Search for the cell housing the specified text and yield its [X, Y] center coordinate. 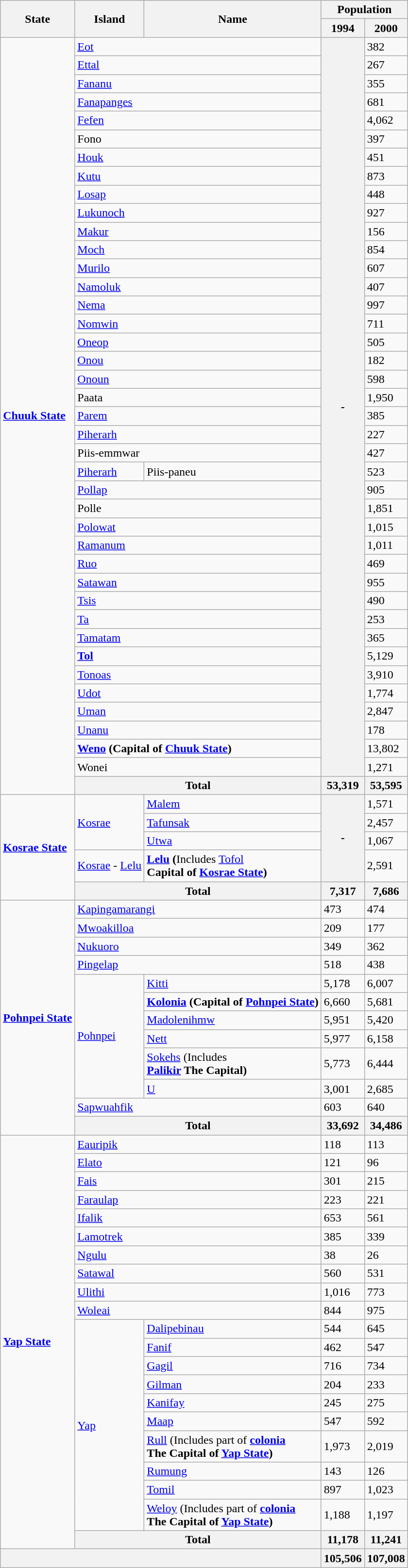
474 [386, 909]
Ettal [198, 65]
Yap State [38, 1341]
Losap [198, 194]
955 [386, 582]
209 [343, 928]
1,023 [386, 1490]
53,595 [386, 785]
118 [343, 1144]
Utwa [233, 841]
Tol [198, 656]
6,444 [386, 1064]
773 [386, 1292]
Madolenihmw [233, 1020]
Wonei [198, 767]
5,129 [386, 656]
451 [386, 157]
997 [386, 305]
Kanifay [233, 1403]
6,660 [343, 1002]
Tafunsak [233, 823]
407 [386, 287]
1,271 [386, 767]
Ifalik [198, 1218]
245 [343, 1403]
561 [386, 1218]
13,802 [386, 748]
Malem [233, 804]
6,158 [386, 1039]
105,506 [343, 1558]
223 [343, 1200]
Sapwuahfik [198, 1107]
Island [110, 19]
2,019 [386, 1446]
1,774 [386, 693]
905 [386, 490]
607 [386, 268]
505 [386, 342]
Makur [198, 231]
Unanu [198, 730]
560 [343, 1273]
Nomwin [198, 324]
Pohnpei State [38, 1018]
Lelu (Includes TofolCapital of Kosrae State) [233, 866]
927 [386, 213]
1,571 [386, 804]
11,178 [343, 1540]
State [38, 19]
6,007 [386, 983]
5,420 [386, 1020]
Tomil [233, 1490]
Eauripik [198, 1144]
Maap [233, 1421]
531 [386, 1273]
3,910 [386, 675]
275 [386, 1403]
1,016 [343, 1292]
645 [386, 1329]
473 [343, 909]
Fanapanges [198, 102]
518 [343, 965]
Satawal [198, 1273]
1,950 [386, 397]
Woleai [198, 1310]
716 [343, 1366]
854 [386, 250]
221 [386, 1200]
365 [386, 638]
427 [386, 453]
177 [386, 928]
339 [386, 1237]
Population [364, 10]
Fono [198, 139]
26 [386, 1255]
Tamatam [198, 638]
975 [386, 1310]
640 [386, 1107]
Kolonia (Capital of Pohnpei State) [233, 1002]
3,001 [343, 1089]
107,008 [386, 1558]
Tsis [198, 601]
Sokehs (IncludesPalikir The Capital) [233, 1064]
1,851 [386, 508]
355 [386, 83]
227 [386, 434]
Dalipebinau [233, 1329]
121 [343, 1163]
2,685 [386, 1089]
Yap [110, 1425]
Nema [198, 305]
1,188 [343, 1515]
1,015 [386, 527]
397 [386, 139]
11,241 [386, 1540]
Uman [198, 711]
126 [386, 1471]
Moch [198, 250]
1,067 [386, 841]
Weno (Capital of Chuuk State) [198, 748]
711 [386, 324]
349 [343, 946]
592 [386, 1421]
5,951 [343, 1020]
448 [386, 194]
Ta [198, 619]
603 [343, 1107]
490 [386, 601]
5,773 [343, 1064]
143 [343, 1471]
544 [343, 1329]
1,197 [386, 1515]
Tonoas [198, 675]
Fais [198, 1181]
Fefen [198, 120]
113 [386, 1144]
Mwoakilloa [198, 928]
Kosrae State [38, 847]
Gagil [233, 1366]
Udot [198, 693]
Lukunoch [198, 213]
182 [386, 361]
2000 [386, 28]
Pingelap [198, 965]
382 [386, 47]
Elato [198, 1163]
Piis-paneu [233, 471]
469 [386, 564]
Gilman [233, 1384]
Ngulu [198, 1255]
Fanif [233, 1347]
38 [343, 1255]
Rumung [233, 1471]
1994 [343, 28]
Polle [198, 508]
Piis-emmwar [198, 453]
301 [343, 1181]
734 [386, 1366]
Chuuk State [38, 416]
Faraulap [198, 1200]
2,847 [386, 711]
Pollap [198, 490]
681 [386, 102]
653 [343, 1218]
Nukuoro [198, 946]
Nett [233, 1039]
Onou [198, 361]
1,011 [386, 545]
Kutu [198, 176]
253 [386, 619]
Oneop [198, 342]
362 [386, 946]
5,977 [343, 1039]
Houk [198, 157]
523 [386, 471]
33,692 [343, 1125]
96 [386, 1163]
Rull (Includes part of coloniaThe Capital of Yap State) [233, 1446]
Name [233, 19]
Ruo [198, 564]
844 [343, 1310]
Pohnpei [110, 1036]
873 [386, 176]
204 [343, 1384]
Parem [198, 416]
2,591 [386, 866]
233 [386, 1384]
Namoluk [198, 287]
215 [386, 1181]
897 [343, 1490]
1,973 [343, 1446]
U [233, 1089]
5,178 [343, 983]
4,062 [386, 120]
462 [343, 1347]
267 [386, 65]
Fananu [198, 83]
Ramanum [198, 545]
Satawan [198, 582]
53,319 [343, 785]
Eot [198, 47]
7,686 [386, 891]
5,681 [386, 1002]
2,457 [386, 823]
598 [386, 379]
Onoun [198, 379]
Paata [198, 397]
Kitti [233, 983]
Kapingamarangi [198, 909]
7,317 [343, 891]
438 [386, 965]
156 [386, 231]
Ulithi [198, 1292]
178 [386, 730]
Kosrae [110, 822]
Weloy (Includes part of coloniaThe Capital of Yap State) [233, 1515]
Murilo [198, 268]
Lamotrek [198, 1237]
Polowat [198, 527]
34,486 [386, 1125]
Kosrae - Lelu [110, 866]
